From the cell containing the given text, extract its center point as (X, Y) coordinate. 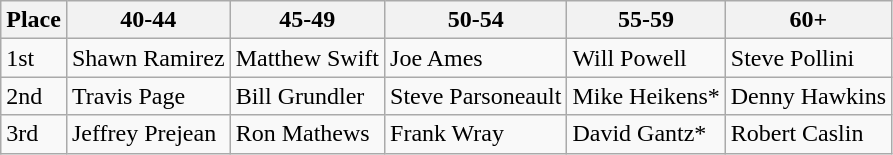
Frank Wray (476, 134)
Jeffrey Prejean (148, 134)
40-44 (148, 20)
Denny Hawkins (808, 96)
Shawn Ramirez (148, 58)
2nd (34, 96)
3rd (34, 134)
45-49 (307, 20)
Will Powell (646, 58)
Matthew Swift (307, 58)
Steve Pollini (808, 58)
Mike Heikens* (646, 96)
60+ (808, 20)
50-54 (476, 20)
Bill Grundler (307, 96)
Joe Ames (476, 58)
55-59 (646, 20)
Place (34, 20)
Travis Page (148, 96)
1st (34, 58)
David Gantz* (646, 134)
Robert Caslin (808, 134)
Steve Parsoneault (476, 96)
Ron Mathews (307, 134)
